Return [X, Y] of the center of cell containing provided text 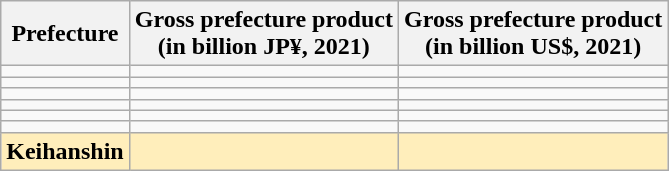
Gross prefecture product(in billion US$, 2021) [532, 34]
Keihanshin [65, 151]
Prefecture [65, 34]
Gross prefecture product(in billion JP¥, 2021) [264, 34]
